Extract the [x, y] coordinate from the center of the cell holding the provided text.  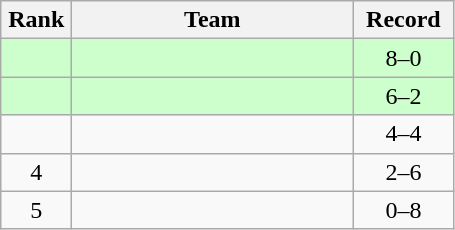
5 [36, 210]
Rank [36, 20]
Record [404, 20]
4–4 [404, 134]
6–2 [404, 96]
4 [36, 172]
Team [212, 20]
0–8 [404, 210]
8–0 [404, 58]
2–6 [404, 172]
